Return the (X, Y) coordinate for the center point of the cell that contains the specified text.  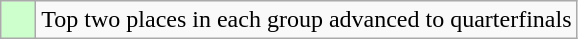
Top two places in each group advanced to quarterfinals (306, 20)
